Determine the [X, Y] coordinate at the center of the cell enclosing the given text.  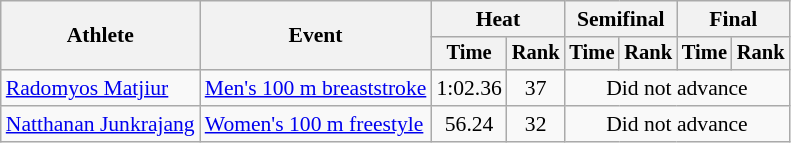
1:02.36 [468, 88]
Event [316, 36]
Men's 100 m breaststroke [316, 88]
Women's 100 m freestyle [316, 124]
37 [536, 88]
32 [536, 124]
Final [733, 19]
56.24 [468, 124]
Natthanan Junkrajang [100, 124]
Heat [498, 19]
Semifinal [620, 19]
Athlete [100, 36]
Radomyos Matjiur [100, 88]
